Find where the given text appears and provide that cell's center as [x, y] coordinate. 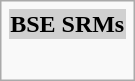
BSE SRMs [68, 24]
